Scan for the cell matching the given text and deliver its [X, Y] coordinate at center. 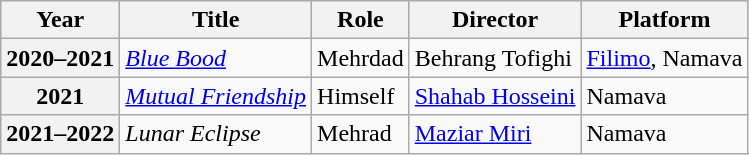
Platform [664, 20]
Mehrad [361, 134]
2021 [60, 96]
Role [361, 20]
2021–2022 [60, 134]
Filimo, Namava [664, 58]
Lunar Eclipse [216, 134]
Himself [361, 96]
Behrang Tofighi [495, 58]
2020–2021 [60, 58]
Shahab Hosseini [495, 96]
Title [216, 20]
Mehrdad [361, 58]
Blue Bood [216, 58]
Mutual Friendship [216, 96]
Maziar Miri [495, 134]
Director [495, 20]
Year [60, 20]
